Search for the cell housing the specified text and yield its (X, Y) center coordinate. 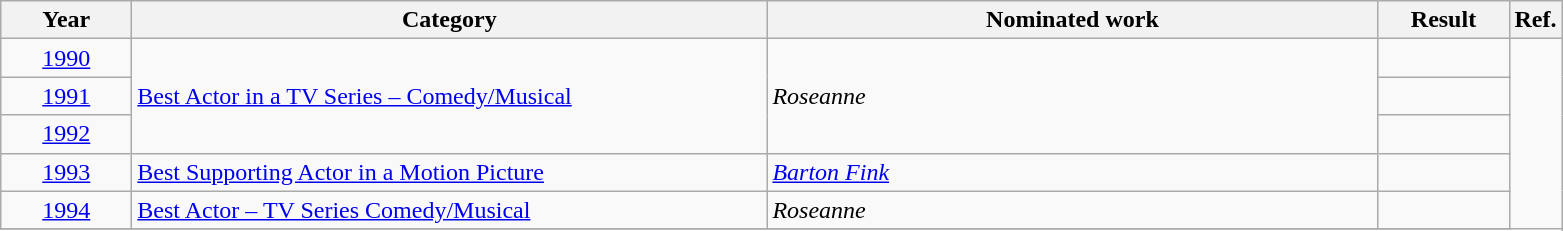
1991 (66, 96)
1992 (66, 134)
Ref. (1536, 20)
Category (450, 20)
Year (66, 20)
Barton Fink (1072, 172)
Nominated work (1072, 20)
1994 (66, 210)
1990 (66, 58)
Best Actor – TV Series Comedy/Musical (450, 210)
Best Supporting Actor in a Motion Picture (450, 172)
Best Actor in a TV Series – Comedy/Musical (450, 96)
Result (1444, 20)
1993 (66, 172)
